Locate the cell with the specified text and output its [x, y] center coordinate. 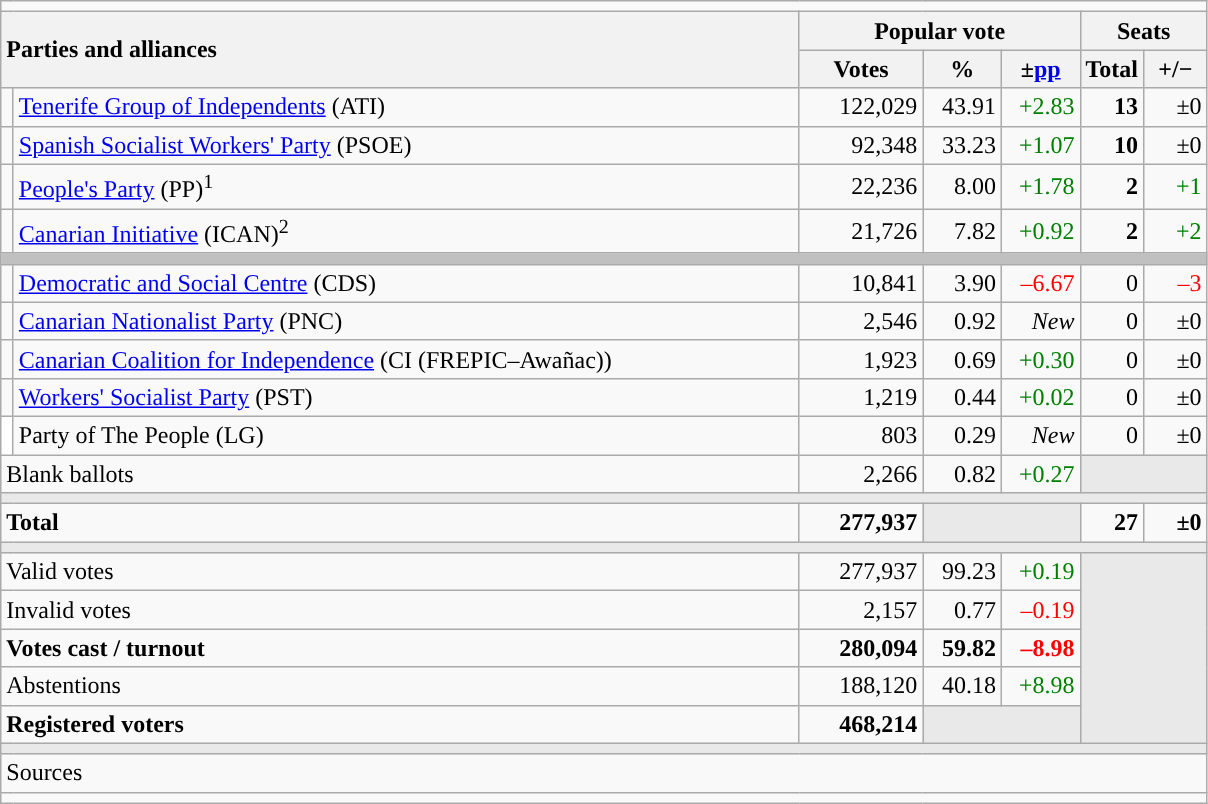
33.23 [962, 145]
803 [861, 435]
43.91 [962, 107]
27 [1112, 523]
Seats [1144, 31]
Canarian Initiative (ICAN)2 [406, 232]
–3 [1176, 283]
92,348 [861, 145]
8.00 [962, 186]
0.82 [962, 474]
+/− [1176, 69]
±pp [1040, 69]
+0.27 [1040, 474]
Votes cast / turnout [400, 648]
2,157 [861, 610]
+2 [1176, 232]
21,726 [861, 232]
+0.19 [1040, 572]
–0.19 [1040, 610]
Democratic and Social Centre (CDS) [406, 283]
Valid votes [400, 572]
Invalid votes [400, 610]
0.29 [962, 435]
59.82 [962, 648]
Party of The People (LG) [406, 435]
10 [1112, 145]
280,094 [861, 648]
40.18 [962, 686]
Registered voters [400, 724]
99.23 [962, 572]
0.69 [962, 359]
122,029 [861, 107]
+8.98 [1040, 686]
0.77 [962, 610]
10,841 [861, 283]
+1 [1176, 186]
2,546 [861, 321]
1,923 [861, 359]
+1.07 [1040, 145]
2,266 [861, 474]
Parties and alliances [400, 50]
+0.02 [1040, 397]
1,219 [861, 397]
3.90 [962, 283]
188,120 [861, 686]
Spanish Socialist Workers' Party (PSOE) [406, 145]
0.44 [962, 397]
13 [1112, 107]
22,236 [861, 186]
Workers' Socialist Party (PST) [406, 397]
+2.83 [1040, 107]
+1.78 [1040, 186]
Abstentions [400, 686]
0.92 [962, 321]
–6.67 [1040, 283]
People's Party (PP)1 [406, 186]
Sources [604, 773]
Canarian Coalition for Independence (CI (FREPIC–Awañac)) [406, 359]
–8.98 [1040, 648]
+0.92 [1040, 232]
Canarian Nationalist Party (PNC) [406, 321]
Popular vote [940, 31]
Blank ballots [400, 474]
% [962, 69]
+0.30 [1040, 359]
468,214 [861, 724]
Tenerife Group of Independents (ATI) [406, 107]
Votes [861, 69]
7.82 [962, 232]
